Determine the (X, Y) coordinate at the center of the cell enclosing the given text.  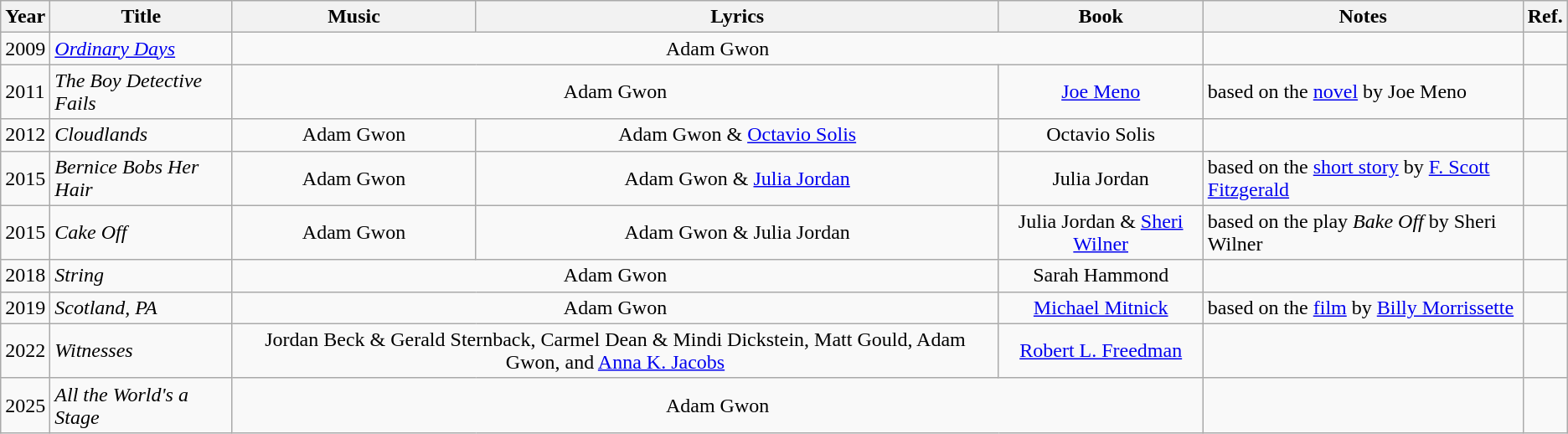
Witnesses (141, 350)
All the World's a Stage (141, 406)
based on the play Bake Off by Sheri Wilner (1363, 233)
Ref. (1545, 17)
Notes (1363, 17)
Robert L. Freedman (1101, 350)
Jordan Beck & Gerald Sternback, Carmel Dean & Mindi Dickstein, Matt Gould, Adam Gwon, and Anna K. Jacobs (615, 350)
Bernice Bobs Her Hair (141, 178)
2019 (25, 307)
2009 (25, 49)
Cake Off (141, 233)
String (141, 276)
The Boy Detective Fails (141, 92)
Year (25, 17)
2025 (25, 406)
Julia Jordan (1101, 178)
Lyrics (737, 17)
Julia Jordan & Sheri Wilner (1101, 233)
Sarah Hammond (1101, 276)
2022 (25, 350)
Michael Mitnick (1101, 307)
Title (141, 17)
Adam Gwon & Octavio Solis (737, 135)
Joe Meno (1101, 92)
Music (353, 17)
Octavio Solis (1101, 135)
based on the short story by F. Scott Fitzgerald (1363, 178)
based on the film by Billy Morrissette (1363, 307)
2012 (25, 135)
2018 (25, 276)
Cloudlands (141, 135)
based on the novel by Joe Meno (1363, 92)
Ordinary Days (141, 49)
Scotland, PA (141, 307)
Book (1101, 17)
2011 (25, 92)
